Pinpoint the cell where the given text exists, returning its [X, Y] midpoint coordinate. 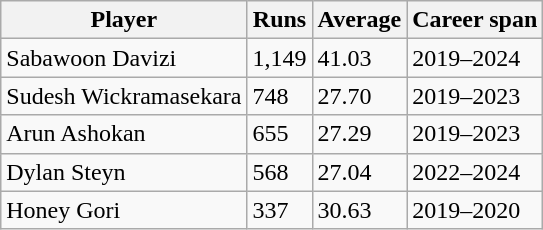
748 [280, 96]
Career span [475, 20]
337 [280, 210]
27.29 [360, 134]
27.04 [360, 172]
Sabawoon Davizi [124, 58]
30.63 [360, 210]
568 [280, 172]
Sudesh Wickramasekara [124, 96]
2022–2024 [475, 172]
41.03 [360, 58]
Player [124, 20]
Dylan Steyn [124, 172]
27.70 [360, 96]
655 [280, 134]
Average [360, 20]
2019–2024 [475, 58]
2019–2020 [475, 210]
Arun Ashokan [124, 134]
Runs [280, 20]
Honey Gori [124, 210]
1,149 [280, 58]
